Search for the cell housing the specified text and yield its (X, Y) center coordinate. 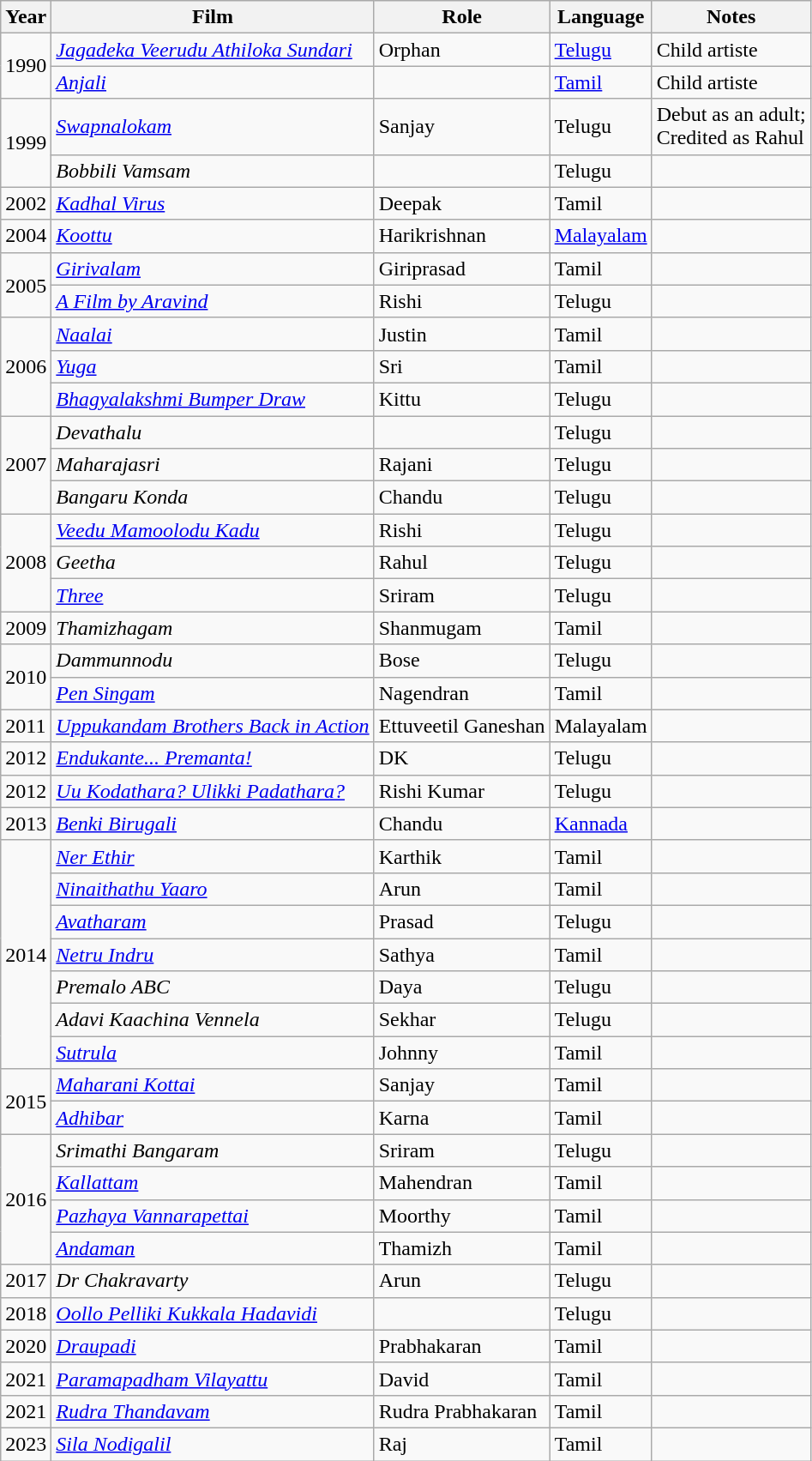
2023 (26, 1444)
Thamizhagam (213, 628)
Dr Chakravarty (213, 1281)
Notes (731, 17)
Nagendran (461, 693)
2011 (26, 726)
Pen Singam (213, 693)
Film (213, 17)
2008 (26, 563)
2016 (26, 1199)
2018 (26, 1313)
2015 (26, 1102)
Maharani Kottai (213, 1085)
Rajani (461, 465)
Endukante... Premanta! (213, 758)
Jagadeka Veerudu Athiloka Sundari (213, 50)
Koottu (213, 236)
Devathalu (213, 432)
Rahul (461, 563)
Harikrishnan (461, 236)
2006 (26, 366)
Debut as an adult;Credited as Rahul (731, 127)
Kannada (600, 824)
2009 (26, 628)
Daya (461, 987)
Kallattam (213, 1183)
1990 (26, 66)
Sutrula (213, 1053)
Kadhal Virus (213, 203)
1999 (26, 142)
David (461, 1379)
Ninaithathu Yaaro (213, 889)
Dammunnodu (213, 661)
A Film by Aravind (213, 301)
2007 (26, 464)
Justin (461, 334)
2002 (26, 203)
2005 (26, 285)
Karna (461, 1118)
2014 (26, 954)
Geetha (213, 563)
Rudra Prabhakaran (461, 1411)
Sekhar (461, 1020)
Bobbili Vamsam (213, 171)
DK (461, 758)
Girivalam (213, 269)
Uppukandam Brothers Back in Action (213, 726)
Naalai (213, 334)
Giriprasad (461, 269)
Sathya (461, 955)
Three (213, 595)
Adhibar (213, 1118)
Rudra Thandavam (213, 1411)
Bangaru Konda (213, 498)
Kittu (461, 399)
Premalo ABC (213, 987)
Bose (461, 661)
Shanmugam (461, 628)
Draupadi (213, 1346)
Andaman (213, 1248)
Yuga (213, 366)
Veedu Mamoolodu Kadu (213, 530)
Benki Birugali (213, 824)
Moorthy (461, 1216)
Avatharam (213, 921)
Johnny (461, 1053)
Adavi Kaachina Vennela (213, 1020)
Raj (461, 1444)
2013 (26, 824)
Role (461, 17)
Oollo Pelliki Kukkala Hadavidi (213, 1313)
2017 (26, 1281)
Sri (461, 366)
Orphan (461, 50)
Bhagyalakshmi Bumper Draw (213, 399)
Swapnalokam (213, 127)
Karthik (461, 856)
Sila Nodigalil (213, 1444)
Paramapadham Vilayattu (213, 1379)
Pazhaya Vannarapettai (213, 1216)
Language (600, 17)
2010 (26, 677)
Prabhakaran (461, 1346)
Ner Ethir (213, 856)
Netru Indru (213, 955)
2020 (26, 1346)
Rishi Kumar (461, 791)
Maharajasri (213, 465)
Uu Kodathara? Ulikki Padathara? (213, 791)
Srimathi Bangaram (213, 1150)
2004 (26, 236)
Mahendran (461, 1183)
Anjali (213, 82)
Thamizh (461, 1248)
Prasad (461, 921)
Deepak (461, 203)
Year (26, 17)
Ettuveetil Ganeshan (461, 726)
